Capture the cell that displays the provided text and extract its [X, Y] central coordinate. 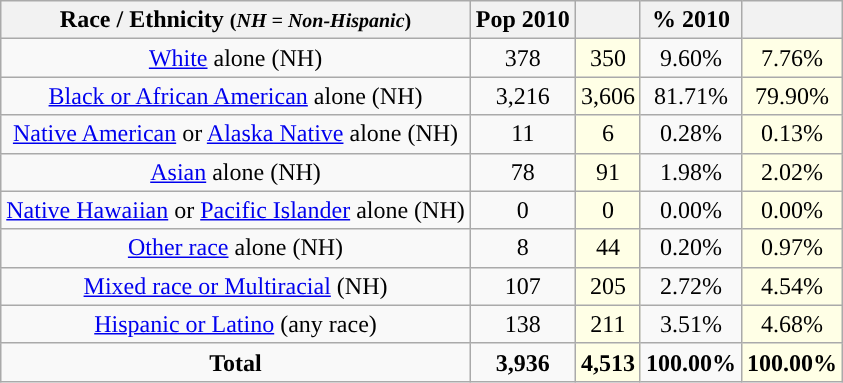
211 [608, 324]
Total [236, 362]
81.71% [690, 96]
205 [608, 286]
% 2010 [690, 20]
Asian alone (NH) [236, 172]
3.51% [690, 324]
Pop 2010 [522, 20]
44 [608, 248]
Race / Ethnicity (NH = Non-Hispanic) [236, 20]
0.13% [792, 134]
78 [522, 172]
Other race alone (NH) [236, 248]
Hispanic or Latino (any race) [236, 324]
Native American or Alaska Native alone (NH) [236, 134]
4.54% [792, 286]
9.60% [690, 58]
8 [522, 248]
3,936 [522, 362]
138 [522, 324]
107 [522, 286]
79.90% [792, 96]
6 [608, 134]
2.72% [690, 286]
Black or African American alone (NH) [236, 96]
4.68% [792, 324]
0.20% [690, 248]
3,216 [522, 96]
4,513 [608, 362]
0.28% [690, 134]
Mixed race or Multiracial (NH) [236, 286]
Native Hawaiian or Pacific Islander alone (NH) [236, 210]
0.97% [792, 248]
11 [522, 134]
White alone (NH) [236, 58]
2.02% [792, 172]
3,606 [608, 96]
1.98% [690, 172]
350 [608, 58]
91 [608, 172]
7.76% [792, 58]
378 [522, 58]
